Determine the (X, Y) coordinate at the center of the cell enclosing the given text.  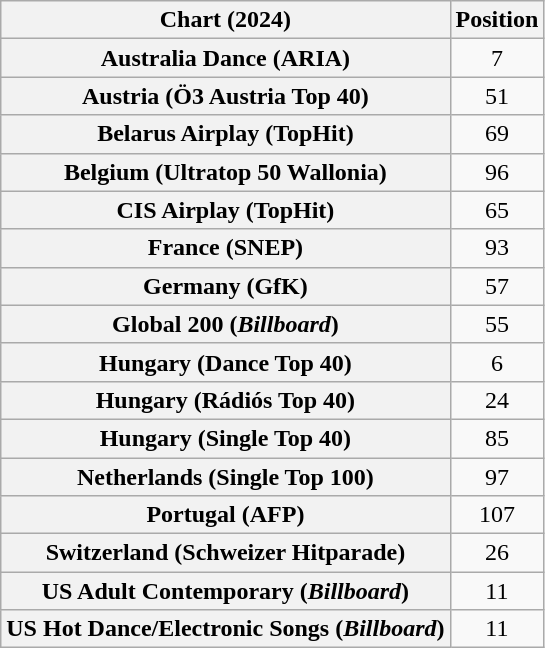
69 (497, 134)
Portugal (AFP) (226, 515)
107 (497, 515)
26 (497, 553)
Global 200 (Billboard) (226, 324)
US Hot Dance/Electronic Songs (Billboard) (226, 629)
US Adult Contemporary (Billboard) (226, 591)
7 (497, 58)
Austria (Ö3 Austria Top 40) (226, 96)
Netherlands (Single Top 100) (226, 477)
CIS Airplay (TopHit) (226, 210)
Hungary (Single Top 40) (226, 438)
Hungary (Rádiós Top 40) (226, 400)
96 (497, 172)
24 (497, 400)
Chart (2024) (226, 20)
6 (497, 362)
Belgium (Ultratop 50 Wallonia) (226, 172)
Hungary (Dance Top 40) (226, 362)
97 (497, 477)
Switzerland (Schweizer Hitparade) (226, 553)
55 (497, 324)
93 (497, 248)
Position (497, 20)
Germany (GfK) (226, 286)
65 (497, 210)
85 (497, 438)
57 (497, 286)
Belarus Airplay (TopHit) (226, 134)
Australia Dance (ARIA) (226, 58)
France (SNEP) (226, 248)
51 (497, 96)
